Detect which cell encompasses the target text, then output its (X, Y) center coordinate. 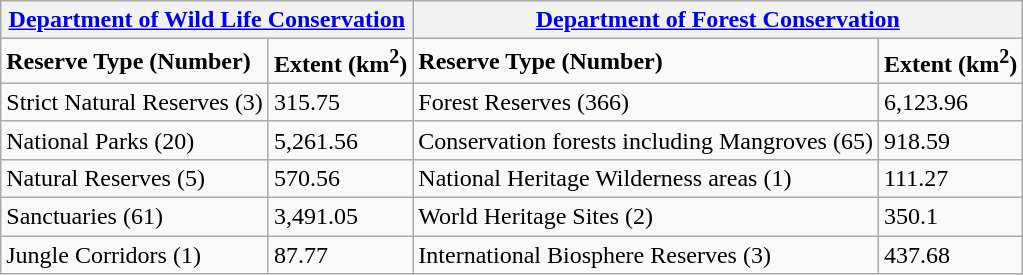
5,261.56 (340, 140)
Strict Natural Reserves (3) (135, 102)
87.77 (340, 255)
Natural Reserves (5) (135, 178)
6,123.96 (950, 102)
International Biosphere Reserves (3) (646, 255)
National Heritage Wilderness areas (1) (646, 178)
Department of Forest Conservation (718, 20)
Department of Wild Life Conservation (207, 20)
437.68 (950, 255)
315.75 (340, 102)
World Heritage Sites (2) (646, 217)
Jungle Corridors (1) (135, 255)
Sanctuaries (61) (135, 217)
National Parks (20) (135, 140)
3,491.05 (340, 217)
111.27 (950, 178)
Forest Reserves (366) (646, 102)
350.1 (950, 217)
570.56 (340, 178)
918.59 (950, 140)
Conservation forests including Mangroves (65) (646, 140)
